Find where the given text appears and provide that cell's center as (x, y) coordinate. 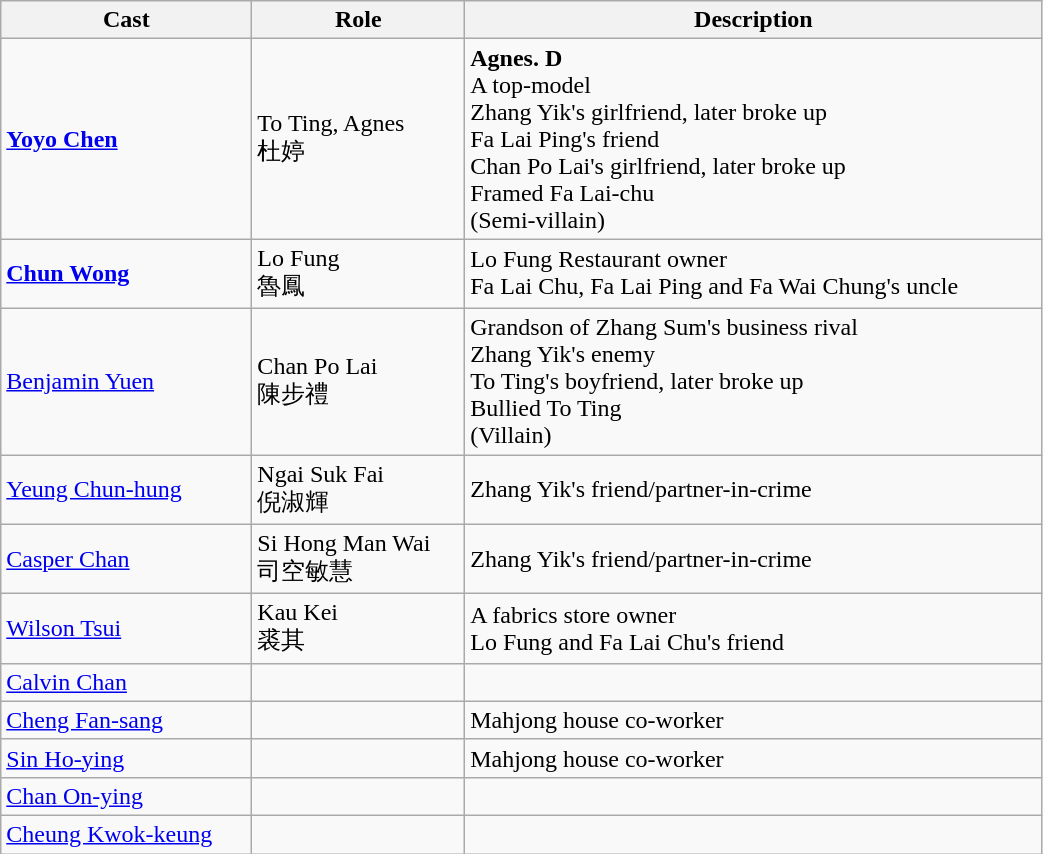
A fabrics store ownerLo Fung and Fa Lai Chu's friend (754, 629)
Ngai Suk Fai倪淑輝 (358, 489)
Role (358, 20)
Yoyo Chen (126, 139)
Chan Po Lai陳步禮 (358, 381)
Si Hong Man Wai司空敏慧 (358, 559)
Benjamin Yuen (126, 381)
Chun Wong (126, 274)
Casper Chan (126, 559)
Yeung Chun-hung (126, 489)
Lo Fung Restaurant ownerFa Lai Chu, Fa Lai Ping and Fa Wai Chung's uncle (754, 274)
Lo Fung魯鳳 (358, 274)
Cheung Kwok-keung (126, 834)
To Ting, Agnes杜婷 (358, 139)
Wilson Tsui (126, 629)
Kau Kei裘其 (358, 629)
Agnes. DA top-modelZhang Yik's girlfriend, later broke upFa Lai Ping's friendChan Po Lai's girlfriend, later broke upFramed Fa Lai-chu(Semi-villain) (754, 139)
Description (754, 20)
Calvin Chan (126, 682)
Sin Ho-ying (126, 758)
Chan On-ying (126, 796)
Cheng Fan-sang (126, 720)
Cast (126, 20)
Grandson of Zhang Sum's business rival Zhang Yik's enemyTo Ting's boyfriend, later broke upBullied To Ting(Villain) (754, 381)
